Provide the [X, Y] coordinate of the cell's center where the given text is located.  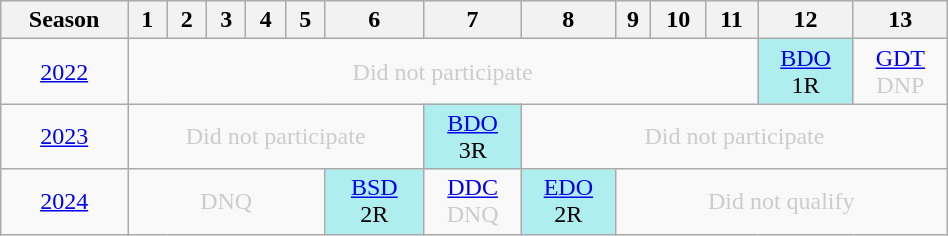
9 [633, 20]
1 [148, 20]
13 [900, 20]
Did not qualify [781, 202]
4 [266, 20]
3 [226, 20]
2024 [64, 202]
12 [806, 20]
8 [569, 20]
BDO1R [806, 72]
2023 [64, 136]
BSD2R [374, 202]
DNQ [226, 202]
11 [731, 20]
BDO3R [473, 136]
2022 [64, 72]
2 [186, 20]
6 [374, 20]
EDO2R [569, 202]
GDTDNP [900, 72]
7 [473, 20]
Season [64, 20]
5 [304, 20]
DDCDNQ [473, 202]
10 [678, 20]
